For the text-containing cell, return its midpoint in [X, Y] coordinate format. 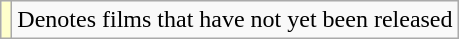
Denotes films that have not yet been released [235, 20]
